Capture the cell that displays the provided text and extract its [X, Y] central coordinate. 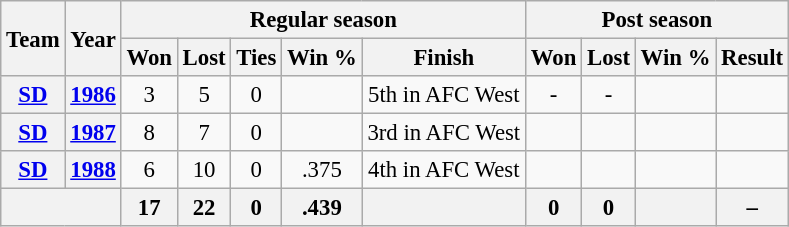
Ties [256, 58]
3 [149, 95]
4th in AFC West [444, 170]
Year [93, 38]
Team [33, 38]
22 [204, 208]
– [752, 208]
.439 [322, 208]
1986 [93, 95]
5 [204, 95]
Finish [444, 58]
Post season [656, 20]
Result [752, 58]
1988 [93, 170]
Regular season [323, 20]
10 [204, 170]
.375 [322, 170]
3rd in AFC West [444, 133]
17 [149, 208]
1987 [93, 133]
5th in AFC West [444, 95]
8 [149, 133]
7 [204, 133]
6 [149, 170]
